Extract the [x, y] coordinate from the center of the cell holding the provided text.  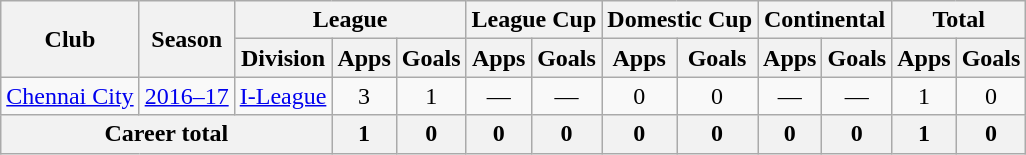
Division [283, 58]
3 [364, 96]
Season [186, 39]
Domestic Cup [680, 20]
League Cup [534, 20]
Continental [825, 20]
Chennai City [70, 96]
2016–17 [186, 96]
I-League [283, 96]
League [350, 20]
Total [959, 20]
Career total [166, 134]
Club [70, 39]
